For the text-containing cell, return its midpoint in [X, Y] coordinate format. 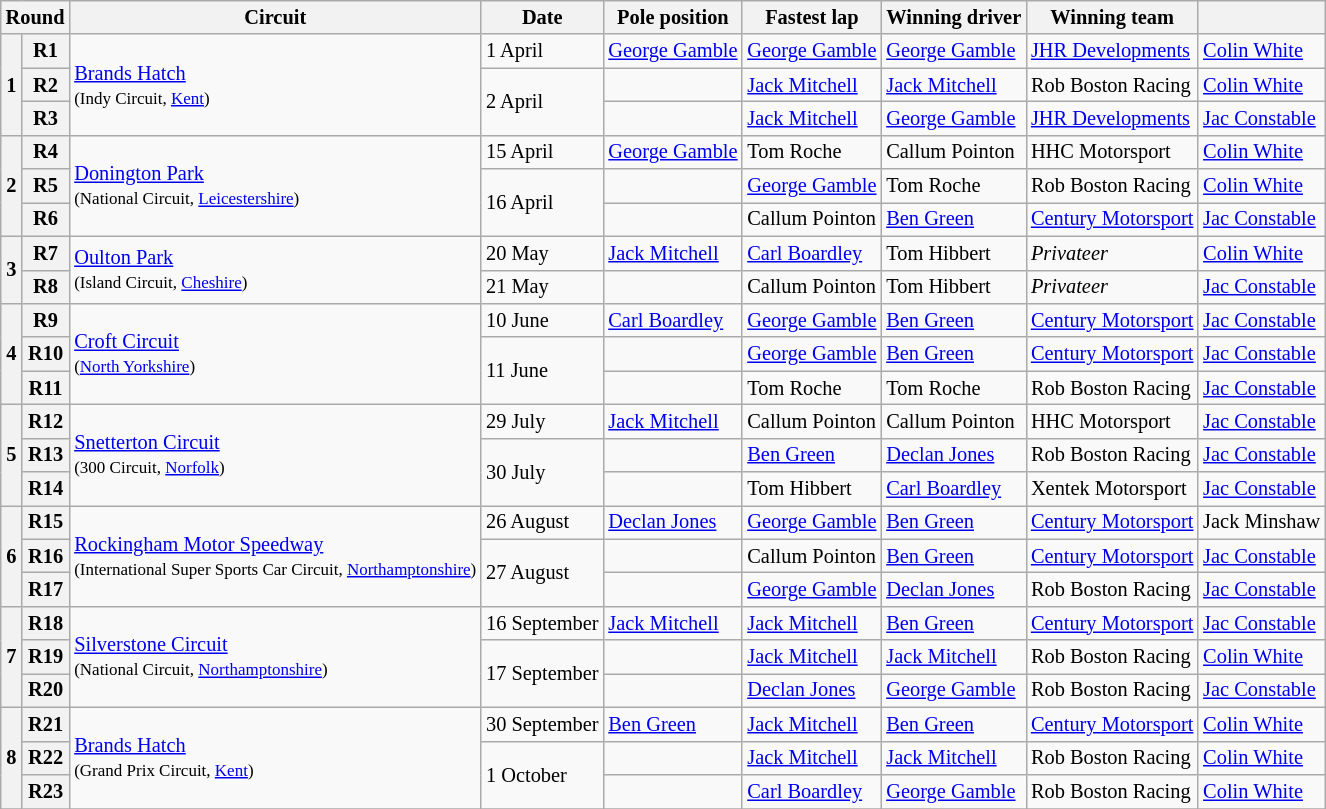
Brands Hatch(Grand Prix Circuit, Kent) [275, 758]
R16 [46, 556]
R15 [46, 522]
R9 [46, 320]
Pole position [672, 17]
Winning team [1112, 17]
R19 [46, 657]
15 April [542, 152]
16 April [542, 202]
R17 [46, 589]
R5 [46, 186]
Brands Hatch(Indy Circuit, Kent) [275, 84]
21 May [542, 287]
6 [12, 556]
2 April [542, 102]
17 September [542, 674]
Donington Park(National Circuit, Leicestershire) [275, 186]
Rockingham Motor Speedway(International Super Sports Car Circuit, Northamptonshire) [275, 556]
R13 [46, 455]
R20 [46, 690]
R4 [46, 152]
Croft Circuit(North Yorkshire) [275, 354]
R3 [46, 118]
Round [36, 17]
26 August [542, 522]
29 July [542, 421]
Circuit [275, 17]
5 [12, 454]
R23 [46, 791]
30 September [542, 724]
R18 [46, 623]
27 August [542, 572]
10 June [542, 320]
Snetterton Circuit(300 Circuit, Norfolk) [275, 454]
16 September [542, 623]
4 [12, 354]
Xentek Motorsport [1112, 489]
Date [542, 17]
3 [12, 270]
2 [12, 186]
Winning driver [954, 17]
8 [12, 758]
20 May [542, 253]
7 [12, 656]
1 [12, 84]
Jack Minshaw [1262, 522]
Fastest lap [812, 17]
R14 [46, 489]
R6 [46, 219]
30 July [542, 472]
Oulton Park(Island Circuit, Cheshire) [275, 270]
R10 [46, 354]
Silverstone Circuit(National Circuit, Northamptonshire) [275, 656]
R7 [46, 253]
R11 [46, 388]
R21 [46, 724]
R8 [46, 287]
R12 [46, 421]
11 June [542, 370]
1 April [542, 51]
R1 [46, 51]
R2 [46, 85]
1 October [542, 774]
R22 [46, 758]
